Provide the [X, Y] coordinate of the cell's center where the given text is located.  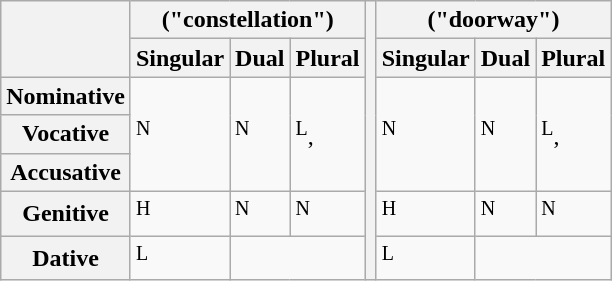
Genitive [66, 214]
Vocative [66, 134]
Dative [66, 258]
("doorway") [494, 20]
("constellation") [248, 20]
Accusative [66, 172]
Nominative [66, 96]
